Determine the (x, y) coordinate at the center of the cell enclosing the given text.  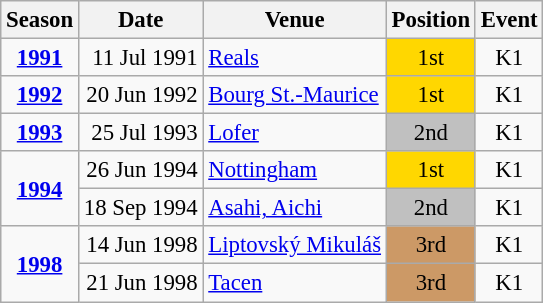
1994 (40, 188)
20 Jun 1992 (140, 95)
1998 (40, 264)
Position (430, 20)
Lofer (294, 133)
Liptovský Mikuláš (294, 245)
21 Jun 1998 (140, 283)
14 Jun 1998 (140, 245)
25 Jul 1993 (140, 133)
1993 (40, 133)
Date (140, 20)
Season (40, 20)
Bourg St.-Maurice (294, 95)
Tacen (294, 283)
18 Sep 1994 (140, 208)
Venue (294, 20)
11 Jul 1991 (140, 58)
26 Jun 1994 (140, 170)
Nottingham (294, 170)
Event (509, 20)
1992 (40, 95)
1991 (40, 58)
Reals (294, 58)
Asahi, Aichi (294, 208)
